Output the (x, y) coordinate of the center of the cell containing the given text.  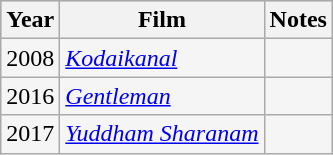
Year (30, 20)
2016 (30, 96)
Notes (298, 20)
Yuddham Sharanam (162, 134)
Kodaikanal (162, 58)
2017 (30, 134)
Film (162, 20)
Gentleman (162, 96)
2008 (30, 58)
